From the cell containing the given text, extract its center point as (x, y) coordinate. 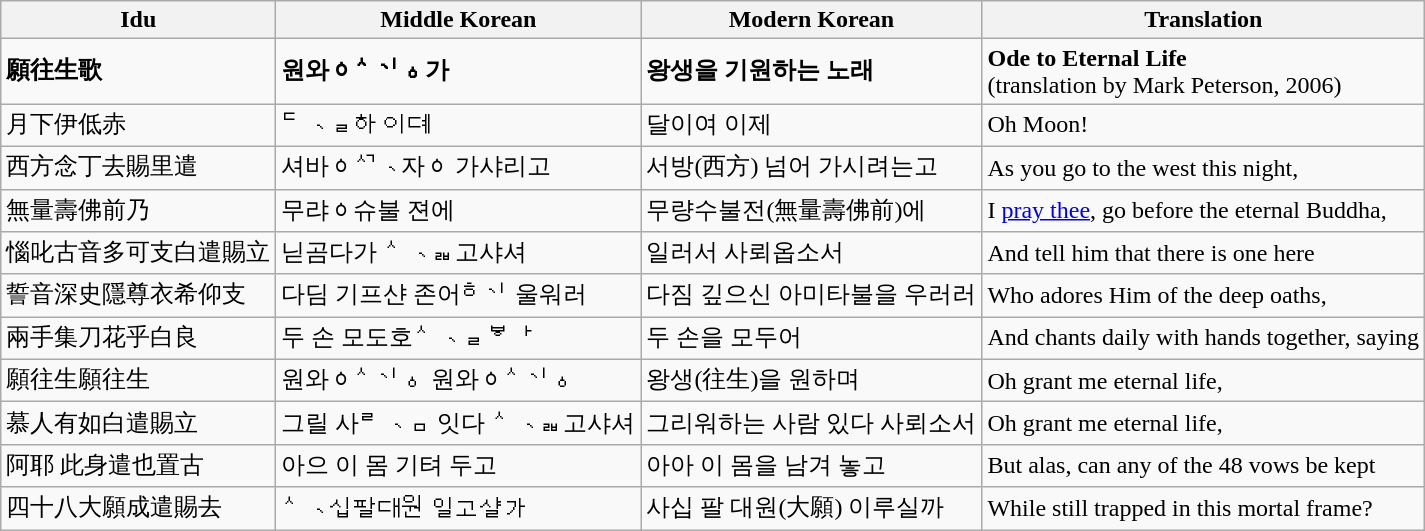
무량수불전(無量壽佛前)에 (812, 210)
아으 이 몸 기텨 두고 (458, 466)
ᄉᆞ십팔대원 일고샬가 (458, 508)
As you go to the west this night, (1204, 168)
惱叱古音多可支白遣賜立 (138, 254)
달이여 이제 (812, 126)
일러서 사뢰옵소서 (812, 254)
Translation (1204, 20)
그릴 사ᄅᆞᆷ 잇다 ᄉᆞᆲ고샤셔 (458, 424)
Ode to Eternal Life(translation by Mark Peterson, 2006) (1204, 72)
慕人有如白遣賜立 (138, 424)
月下伊低赤 (138, 126)
다딤 기프샨 존어ᄒᆡ 울워러 (458, 296)
원와ᇰᄉᆡᇰ 원와ᇰᄉᆡᇰ (458, 380)
I pray thee, go before the eternal Buddha, (1204, 210)
兩手集刀花乎白良 (138, 338)
무랴ᇰ슈불 젼에 (458, 210)
셔바ᇰᄭᆞ자ᇰ 가샤리고 (458, 168)
원와ᇰᄉᆡᇰ가 (458, 72)
誓音深史隱尊衣希仰支 (138, 296)
While still trapped in this mortal frame? (1204, 508)
Who adores Him of the deep oaths, (1204, 296)
다짐 깊으신 아미타불을 우러러 (812, 296)
願往生願往生 (138, 380)
왕생을 기원하는 노래 (812, 72)
阿耶 此身遣也置古 (138, 466)
Modern Korean (812, 20)
ᄃᆞᆯ하 이뎨 (458, 126)
Middle Korean (458, 20)
왕생(往生)을 원하며 (812, 380)
And tell him that there is one here (1204, 254)
西方念丁去賜里遣 (138, 168)
아아 이 몸을 남겨 놓고 (812, 466)
Oh Moon! (1204, 126)
四十八大願成遣賜去 (138, 508)
Idu (138, 20)
두 손 모도호ᄉᆞᆯᄫᅡ (458, 338)
無量壽佛前乃 (138, 210)
願往生歌 (138, 72)
두 손을 모두어 (812, 338)
But alas, can any of the 48 vows be kept (1204, 466)
사십 팔 대원(大願) 이루실까 (812, 508)
그리워하는 사람 있다 사뢰소서 (812, 424)
닏곰다가 ᄉᆞᆲ고샤셔 (458, 254)
서방(西方) 넘어 가시려는고 (812, 168)
And chants daily with hands together, saying (1204, 338)
